Scan for the cell matching the given text and deliver its [X, Y] coordinate at center. 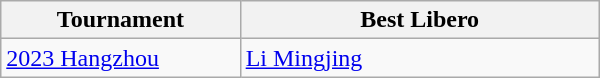
Li Mingjing [420, 58]
Best Libero [420, 20]
Tournament [120, 20]
2023 Hangzhou [120, 58]
